Find where the given text appears and provide that cell's center as [x, y] coordinate. 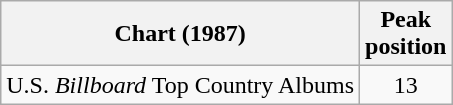
Chart (1987) [180, 34]
Peakposition [406, 34]
U.S. Billboard Top Country Albums [180, 85]
13 [406, 85]
